Provide the (x, y) coordinate of the cell's center where the given text is located.  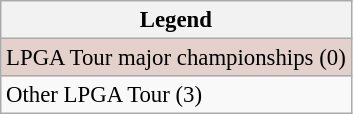
LPGA Tour major championships (0) (176, 58)
Legend (176, 20)
Other LPGA Tour (3) (176, 95)
